For the text-containing cell, return its midpoint in (x, y) coordinate format. 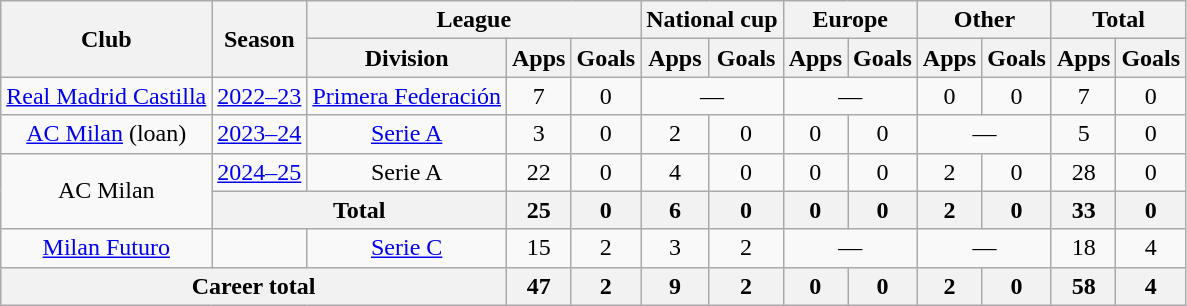
Other (984, 20)
Division (407, 58)
Season (260, 39)
Europe (850, 20)
22 (539, 172)
Club (106, 39)
58 (1083, 286)
2022–23 (260, 96)
Career total (254, 286)
Primera Federación (407, 96)
League (474, 20)
AC Milan (loan) (106, 134)
Real Madrid Castilla (106, 96)
5 (1083, 134)
33 (1083, 210)
2024–25 (260, 172)
Serie C (407, 248)
Milan Futuro (106, 248)
6 (675, 210)
15 (539, 248)
25 (539, 210)
2023–24 (260, 134)
AC Milan (106, 191)
47 (539, 286)
9 (675, 286)
18 (1083, 248)
28 (1083, 172)
National cup (712, 20)
